From the cell containing the given text, extract its center point as [x, y] coordinate. 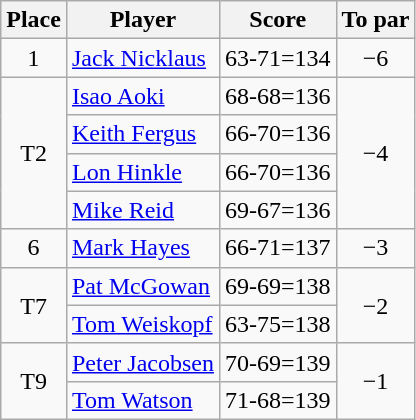
Tom Weiskopf [142, 324]
Score [278, 20]
1 [34, 58]
Peter Jacobsen [142, 362]
−3 [376, 248]
63-75=138 [278, 324]
Place [34, 20]
69-67=136 [278, 210]
T2 [34, 153]
Keith Fergus [142, 134]
To par [376, 20]
−2 [376, 305]
−6 [376, 58]
Jack Nicklaus [142, 58]
69-69=138 [278, 286]
−1 [376, 381]
70-69=139 [278, 362]
Mark Hayes [142, 248]
Player [142, 20]
T7 [34, 305]
Isao Aoki [142, 96]
−4 [376, 153]
Tom Watson [142, 400]
Mike Reid [142, 210]
71-68=139 [278, 400]
6 [34, 248]
66-71=137 [278, 248]
Pat McGowan [142, 286]
68-68=136 [278, 96]
63-71=134 [278, 58]
Lon Hinkle [142, 172]
T9 [34, 381]
